Provide the [X, Y] coordinate of the cell's center where the given text is located.  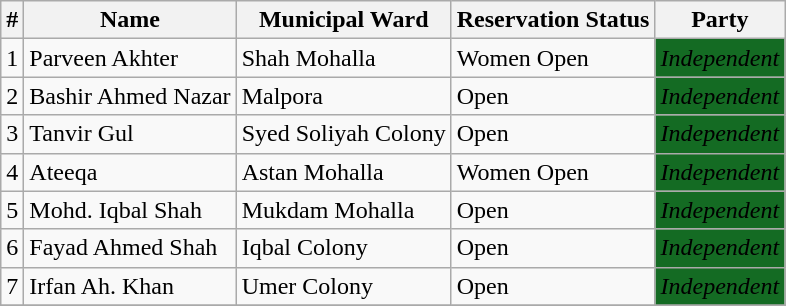
Syed Soliyah Colony [344, 134]
5 [12, 210]
Mukdam Mohalla [344, 210]
Reservation Status [553, 20]
1 [12, 58]
Astan Mohalla [344, 172]
Irfan Ah. Khan [130, 286]
Name [130, 20]
Bashir Ahmed Nazar [130, 96]
Mohd. Iqbal Shah [130, 210]
Malpora [344, 96]
Parveen Akhter [130, 58]
Tanvir Gul [130, 134]
3 [12, 134]
2 [12, 96]
Ateeqa [130, 172]
Iqbal Colony [344, 248]
Fayad Ahmed Shah [130, 248]
6 [12, 248]
Shah Mohalla [344, 58]
Party [720, 20]
Umer Colony [344, 286]
Municipal Ward [344, 20]
4 [12, 172]
7 [12, 286]
# [12, 20]
